Detect which cell encompasses the target text, then output its [X, Y] center coordinate. 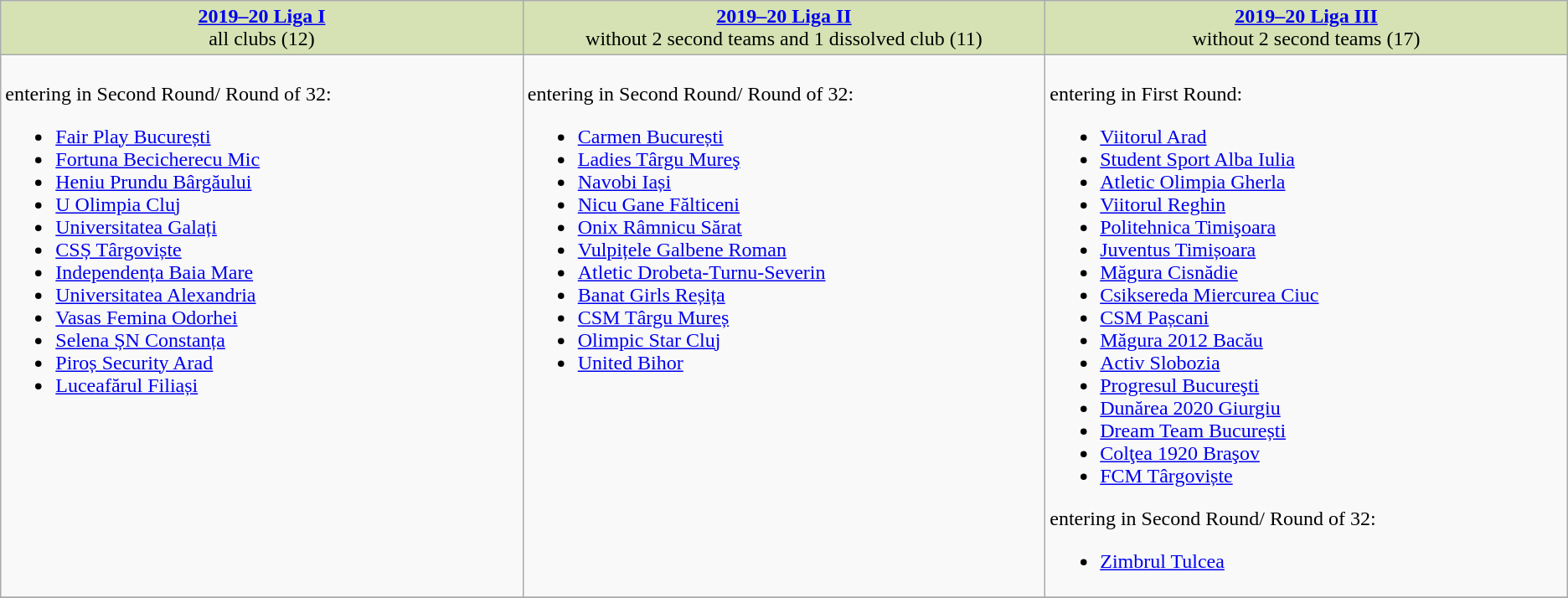
2019–20 Liga IIIwithout 2 second teams (17) [1307, 28]
2019–20 Liga IIwithout 2 second teams and 1 dissolved club (11) [784, 28]
2019–20 Liga Iall clubs (12) [261, 28]
